Extract the (x, y) coordinate from the center of the cell holding the provided text.  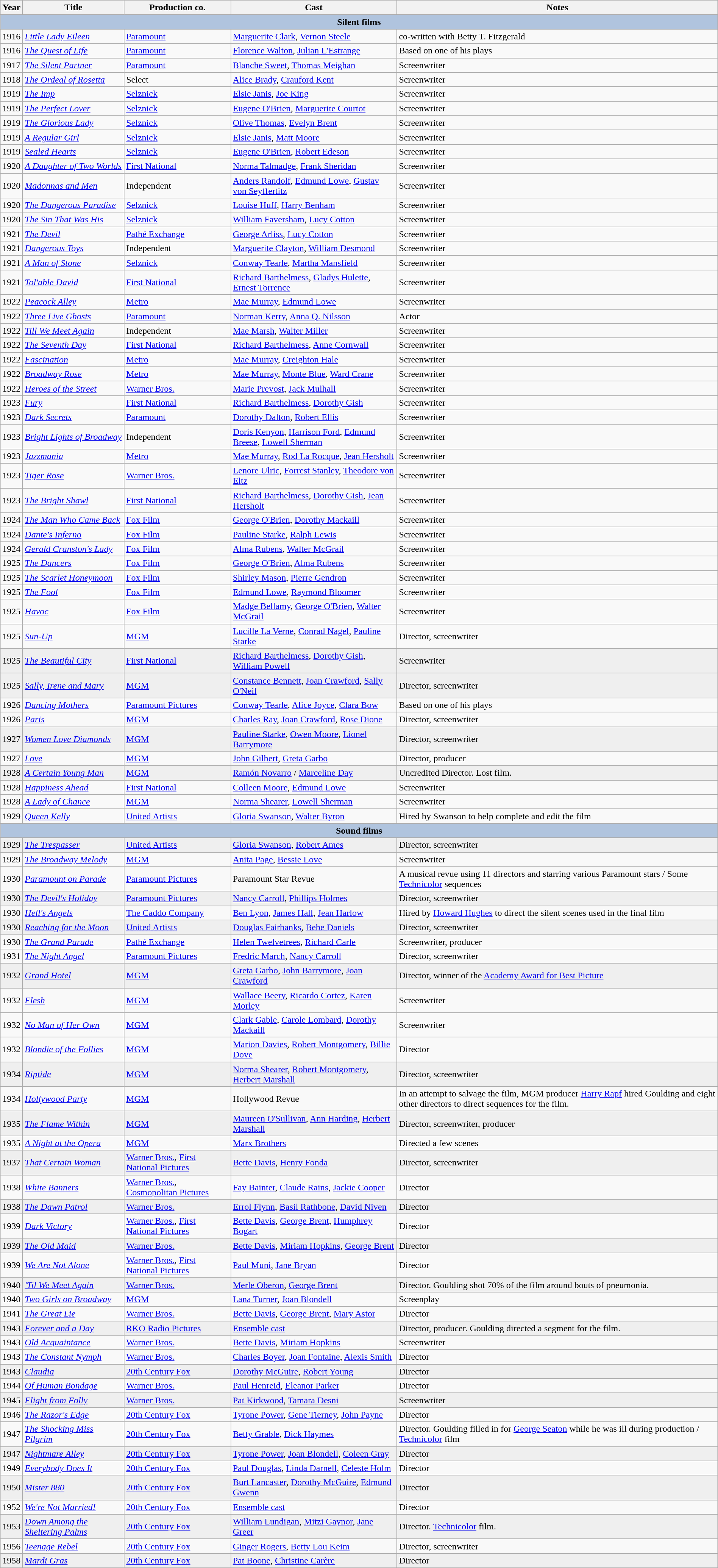
Sally, Irene and Mary (73, 686)
Love (73, 759)
The Great Lie (73, 1313)
Douglas Fairbanks, Bebe Daniels (314, 927)
Pat Kirkwood, Tamara Desni (314, 1400)
Claudia (73, 1371)
Paul Muni, Jane Bryan (314, 1265)
Down Among the Sheltering Palms (73, 1526)
Constance Bennett, Joan Crawford, Sally O'Neil (314, 686)
Gerald Cranston's Lady (73, 549)
Director, winner of the Academy Award for Best Picture (557, 976)
Hired by Howard Hughes to direct the silent scenes used in the final film (557, 913)
Two Girls on Broadway (73, 1299)
1956 (11, 1546)
Norma Talmadge, Frank Sheridan (314, 166)
Paul Douglas, Linda Darnell, Celeste Holm (314, 1468)
Bright Lights of Broadway (73, 436)
Elsie Janis, Joe King (314, 94)
Of Human Bondage (73, 1386)
Hollywood Party (73, 1099)
Havoc (73, 611)
Shirley Mason, Pierre Gendron (314, 578)
Greta Garbo, John Barrymore, Joan Crawford (314, 976)
Conway Tearle, Martha Mansfield (314, 263)
Tyrone Power, Gene Tierney, John Payne (314, 1415)
Merle Oberon, George Brent (314, 1285)
The Night Angel (73, 956)
Dante's Inferno (73, 534)
George O'Brien, Dorothy Mackaill (314, 520)
Bette Davis, George Brent, Humphrey Bogart (314, 1226)
Conway Tearle, Alice Joyce, Clara Bow (314, 705)
George Arliss, Lucy Cotton (314, 234)
The Grand Parade (73, 942)
Helen Twelvetrees, Richard Carle (314, 942)
The Bright Shawl (73, 501)
Teenage Rebel (73, 1546)
Betty Grable, Dick Haymes (314, 1434)
Richard Barthelmess, Dorothy Gish (314, 403)
Director. Goulding shot 70% of the film around bouts of pneumonia. (557, 1285)
Mae Murray, Monte Blue, Ward Crane (314, 374)
The Seventh Day (73, 345)
Pat Boone, Christine Carère (314, 1560)
Nightmare Alley (73, 1454)
Director. Technicolor film. (557, 1526)
Lenore Ulric, Forrest Stanley, Theodore von Eltz (314, 476)
Madge Bellamy, George O'Brien, Walter McGrail (314, 611)
Hired by Swanson to help complete and edit the film (557, 816)
1918 (11, 80)
Everybody Does It (73, 1468)
Director, producer. Goulding directed a segment for the film. (557, 1328)
The Dancers (73, 563)
The Devil (73, 234)
Happiness Ahead (73, 787)
A Regular Girl (73, 137)
The Caddo Company (177, 913)
Mae Marsh, Walter Miller (314, 331)
The Dawn Patrol (73, 1207)
Broadway Rose (73, 374)
Hollywood Revue (314, 1099)
Norma Shearer, Robert Montgomery, Herbert Marshall (314, 1074)
Gloria Swanson, Walter Byron (314, 816)
Edmund Lowe, Raymond Bloomer (314, 592)
Jazzmania (73, 456)
William Faversham, Lucy Cotton (314, 220)
Bette Davis, Miriam Hopkins, George Brent (314, 1246)
Maureen O'Sullivan, Ann Harding, Herbert Marshall (314, 1123)
That Certain Woman (73, 1163)
Year (11, 8)
Cast (314, 8)
'Til We Meet Again (73, 1285)
Nancy Carroll, Phillips Holmes (314, 898)
1937 (11, 1163)
Ginger Rogers, Betty Lou Keim (314, 1546)
Sound films (359, 831)
The Beautiful City (73, 661)
Warner Bros., Cosmopolitan Pictures (177, 1187)
The Fool (73, 592)
Screenplay (557, 1299)
Marguerite Clayton, William Desmond (314, 248)
The Perfect Lover (73, 108)
1958 (11, 1560)
Sealed Hearts (73, 151)
No Man of Her Own (73, 1025)
1931 (11, 956)
Flesh (73, 1000)
Hell's Angels (73, 913)
Dancing Mothers (73, 705)
Actor (557, 316)
The Imp (73, 94)
co-written with Betty T. Fitzgerald (557, 36)
The Sin That Was His (73, 220)
Pauline Starke, Ralph Lewis (314, 534)
Director. Goulding filled in for George Seaton while he was ill during production / Technicolor film (557, 1434)
Blanche Sweet, Thomas Meighan (314, 65)
1950 (11, 1488)
Marion Davies, Robert Montgomery, Billie Dove (314, 1050)
The Shocking Miss Pilgrim (73, 1434)
William Lundigan, Mitzi Gaynor, Jane Greer (314, 1526)
Elsie Janis, Matt Moore (314, 137)
Reaching for the Moon (73, 927)
Grand Hotel (73, 976)
Pauline Starke, Owen Moore, Lionel Barrymore (314, 739)
We Are Not Alone (73, 1265)
1946 (11, 1415)
Production co. (177, 8)
Alice Brady, Crauford Kent (314, 80)
Bette Davis, Henry Fonda (314, 1163)
Errol Flynn, Basil Rathbone, David Niven (314, 1207)
Fredric March, Nancy Carroll (314, 956)
Paris (73, 719)
RKO Radio Pictures (177, 1328)
Louise Huff, Harry Benham (314, 205)
The Broadway Melody (73, 859)
Old Acquaintance (73, 1343)
Mae Murray, Edmund Lowe (314, 302)
Burt Lancaster, Dorothy McGuire, Edmund Gwenn (314, 1488)
Richard Barthelmess, Dorothy Gish, Jean Hersholt (314, 501)
Till We Meet Again (73, 331)
Silent films (359, 22)
A Night at the Opera (73, 1143)
Eugene O'Brien, Marguerite Courtot (314, 108)
Eugene O'Brien, Robert Edeson (314, 151)
1949 (11, 1468)
A Lady of Chance (73, 802)
Sun-Up (73, 636)
A Certain Young Man (73, 773)
Director, producer (557, 759)
1952 (11, 1507)
Marie Prevost, Jack Mulhall (314, 388)
Paramount Star Revue (314, 879)
Madonnas and Men (73, 186)
Queen Kelly (73, 816)
1941 (11, 1313)
Flight from Folly (73, 1400)
Dark Victory (73, 1226)
Gloria Swanson, Robert Ames (314, 845)
Select (177, 80)
Peacock Alley (73, 302)
Charles Boyer, Joan Fontaine, Alexis Smith (314, 1357)
Norma Shearer, Lowell Sherman (314, 802)
We're Not Married! (73, 1507)
Richard Barthelmess, Dorothy Gish, William Powell (314, 661)
Mister 880 (73, 1488)
Colleen Moore, Edmund Lowe (314, 787)
Paul Henreid, Eleanor Parker (314, 1386)
In an attempt to salvage the film, MGM producer Harry Rapf hired Goulding and eight other directors to direct sequences for the film. (557, 1099)
Anders Randolf, Edmund Lowe, Gustav von Seyffertitz (314, 186)
The Razor's Edge (73, 1415)
The Old Maid (73, 1246)
Mardi Gras (73, 1560)
Bette Davis, George Brent, Mary Astor (314, 1313)
The Glorious Lady (73, 123)
Mae Murray, Creighton Hale (314, 359)
Little Lady Eileen (73, 36)
Paramount on Parade (73, 879)
1945 (11, 1400)
A Man of Stone (73, 263)
The Ordeal of Rosetta (73, 80)
Fascination (73, 359)
A Daughter of Two Worlds (73, 166)
John Gilbert, Greta Garbo (314, 759)
1944 (11, 1386)
1917 (11, 65)
Fury (73, 403)
Tyrone Power, Joan Blondell, Coleen Gray (314, 1454)
Ben Lyon, James Hall, Jean Harlow (314, 913)
Lana Turner, Joan Blondell (314, 1299)
Ramón Novarro / Marceline Day (314, 773)
Title (73, 8)
Charles Ray, Joan Crawford, Rose Dione (314, 719)
Lucille La Verne, Conrad Nagel, Pauline Starke (314, 636)
The Silent Partner (73, 65)
Marguerite Clark, Vernon Steele (314, 36)
Bette Davis, Miriam Hopkins (314, 1343)
1953 (11, 1526)
Florence Walton, Julian L'Estrange (314, 51)
Heroes of the Street (73, 388)
A musical revue using 11 directors and starring various Paramount stars / Some Technicolor sequences (557, 879)
The Scarlet Honeymoon (73, 578)
Wallace Beery, Ricardo Cortez, Karen Morley (314, 1000)
Forever and a Day (73, 1328)
Tol'able David (73, 283)
Richard Barthelmess, Anne Cornwall (314, 345)
The Man Who Came Back (73, 520)
Richard Barthelmess, Gladys Hulette, Ernest Torrence (314, 283)
Three Live Ghosts (73, 316)
Mae Murray, Rod La Rocque, Jean Hersholt (314, 456)
Dorothy McGuire, Robert Young (314, 1371)
Directed a few scenes (557, 1143)
Dangerous Toys (73, 248)
Dorothy Dalton, Robert Ellis (314, 417)
The Flame Within (73, 1123)
Fay Bainter, Claude Rains, Jackie Cooper (314, 1187)
Clark Gable, Carole Lombard, Dorothy Mackaill (314, 1025)
The Constant Nymph (73, 1357)
The Devil's Holiday (73, 898)
Norman Kerry, Anna Q. Nilsson (314, 316)
Riptide (73, 1074)
George O'Brien, Alma Rubens (314, 563)
Director, screenwriter, producer (557, 1123)
Notes (557, 8)
The Quest of Life (73, 51)
Blondie of the Follies (73, 1050)
Uncredited Director. Lost film. (557, 773)
Anita Page, Bessie Love (314, 859)
Dark Secrets (73, 417)
The Dangerous Paradise (73, 205)
Tiger Rose (73, 476)
White Banners (73, 1187)
Doris Kenyon, Harrison Ford, Edmund Breese, Lowell Sherman (314, 436)
Women Love Diamonds (73, 739)
The Trespasser (73, 845)
Screenwriter, producer (557, 942)
Marx Brothers (314, 1143)
Olive Thomas, Evelyn Brent (314, 123)
Alma Rubens, Walter McGrail (314, 549)
